Output the [x, y] coordinate of the center of the cell containing the given text.  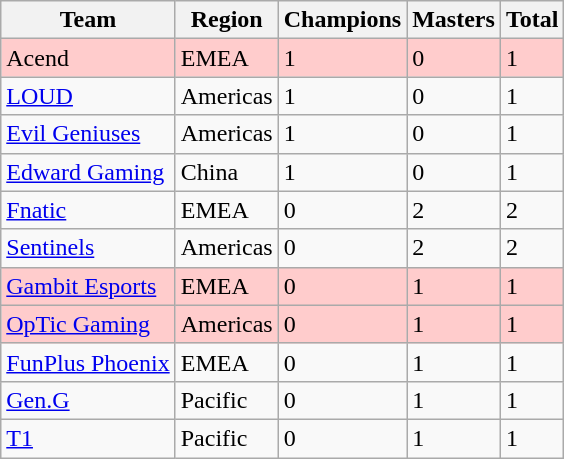
FunPlus Phoenix [88, 362]
Region [226, 20]
Total [532, 20]
China [226, 172]
Masters [454, 20]
Sentinels [88, 248]
Team [88, 20]
Acend [88, 58]
Gambit Esports [88, 286]
OpTic Gaming [88, 324]
Gen.G [88, 400]
LOUD [88, 96]
Evil Geniuses [88, 134]
T1 [88, 438]
Edward Gaming [88, 172]
Fnatic [88, 210]
Champions [342, 20]
